Detect which cell encompasses the target text, then output its (X, Y) center coordinate. 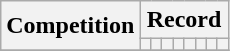
Competition (70, 26)
Record (184, 20)
